Provide the [X, Y] coordinate of the cell's center where the given text is located.  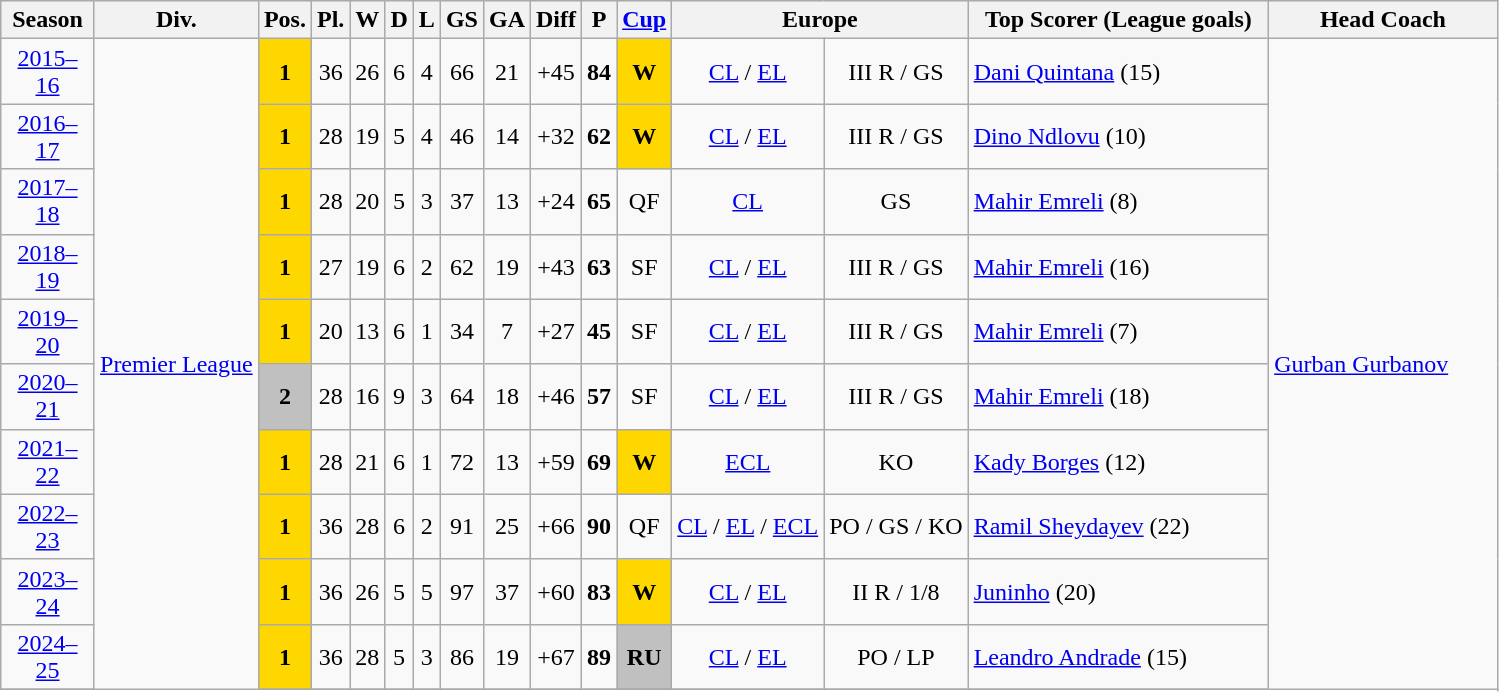
Gurban Gurbanov [1384, 364]
+60 [556, 592]
+32 [556, 136]
66 [462, 72]
2016–17 [48, 136]
Season [48, 20]
7 [506, 332]
Kady Borges (12) [1118, 462]
Cup [644, 20]
2023–24 [48, 592]
D [399, 20]
89 [600, 656]
9 [399, 396]
Pl. [330, 20]
II R / 1/8 [896, 592]
91 [462, 526]
86 [462, 656]
+67 [556, 656]
+24 [556, 202]
Mahir Emreli (8) [1118, 202]
65 [600, 202]
83 [600, 592]
+59 [556, 462]
27 [330, 266]
+66 [556, 526]
2020–21 [48, 396]
CL / EL / ECL [748, 526]
Dani Quintana (15) [1118, 72]
+27 [556, 332]
Div. [176, 20]
Diff [556, 20]
Europe [820, 20]
Mahir Emreli (16) [1118, 266]
Premier League [176, 364]
+46 [556, 396]
Juninho (20) [1118, 592]
2021–22 [48, 462]
Mahir Emreli (7) [1118, 332]
+45 [556, 72]
45 [600, 332]
46 [462, 136]
90 [600, 526]
97 [462, 592]
16 [368, 396]
64 [462, 396]
Ramil Sheydayev (22) [1118, 526]
Leandro Andrade (15) [1118, 656]
L [426, 20]
14 [506, 136]
2019–20 [48, 332]
2017–18 [48, 202]
2022–23 [48, 526]
Dino Ndlovu (10) [1118, 136]
2015–16 [48, 72]
RU [644, 656]
CL [748, 202]
2024–25 [48, 656]
84 [600, 72]
2018–19 [48, 266]
PO / LP [896, 656]
KO [896, 462]
GA [506, 20]
72 [462, 462]
ECL [748, 462]
63 [600, 266]
69 [600, 462]
57 [600, 396]
Top Scorer (League goals) [1118, 20]
34 [462, 332]
P [600, 20]
Mahir Emreli (18) [1118, 396]
+43 [556, 266]
25 [506, 526]
Pos. [284, 20]
PO / GS / KO [896, 526]
Head Coach [1384, 20]
18 [506, 396]
